Search for the cell housing the specified text and yield its (X, Y) center coordinate. 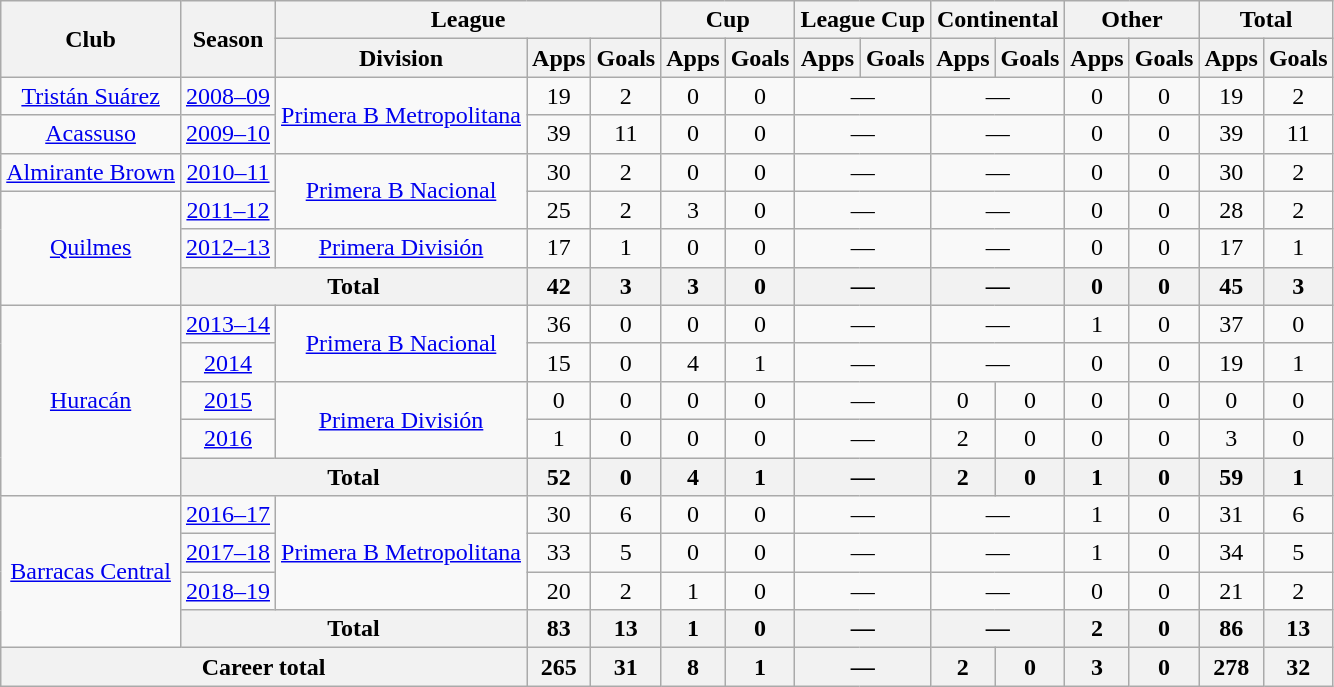
2013–14 (228, 324)
265 (559, 667)
League Cup (863, 20)
15 (559, 362)
2018–19 (228, 591)
2014 (228, 362)
Division (402, 58)
Acassuso (91, 134)
37 (1231, 324)
Other (1132, 20)
Season (228, 39)
86 (1231, 629)
52 (559, 477)
25 (559, 210)
Quilmes (91, 248)
2017–18 (228, 553)
83 (559, 629)
36 (559, 324)
34 (1231, 553)
2015 (228, 400)
2011–12 (228, 210)
21 (1231, 591)
2012–13 (228, 248)
Huracán (91, 400)
Almirante Brown (91, 172)
2009–10 (228, 134)
2016 (228, 438)
Cup (728, 20)
2016–17 (228, 515)
Continental (998, 20)
20 (559, 591)
Club (91, 39)
32 (1298, 667)
33 (559, 553)
28 (1231, 210)
League (468, 20)
42 (559, 286)
45 (1231, 286)
2008–09 (228, 96)
8 (693, 667)
Barracas Central (91, 572)
59 (1231, 477)
Tristán Suárez (91, 96)
Career total (264, 667)
278 (1231, 667)
2010–11 (228, 172)
